Pinpoint the cell where the given text exists, returning its [X, Y] midpoint coordinate. 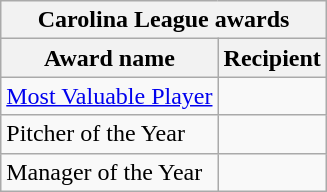
Carolina League awards [164, 20]
Pitcher of the Year [110, 134]
Award name [110, 58]
Manager of the Year [110, 172]
Most Valuable Player [110, 96]
Recipient [272, 58]
